Determine the [X, Y] coordinate at the center of the cell enclosing the given text.  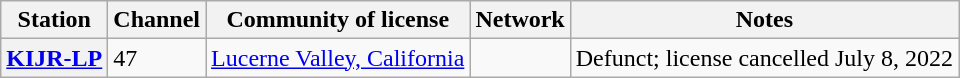
Lucerne Valley, California [338, 58]
Community of license [338, 20]
KIJR-LP [54, 58]
Defunct; license cancelled July 8, 2022 [764, 58]
Network [520, 20]
47 [157, 58]
Channel [157, 20]
Station [54, 20]
Notes [764, 20]
